Return [x, y] of the center of cell containing provided text 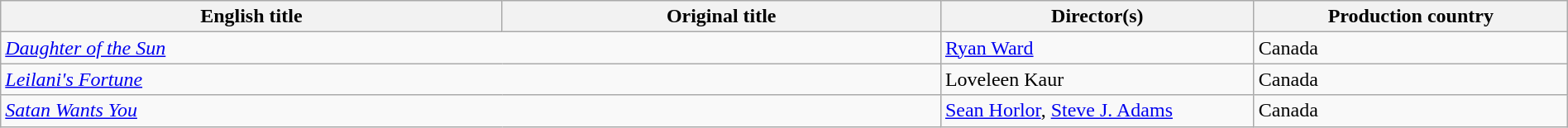
Satan Wants You [471, 111]
Director(s) [1097, 17]
Ryan Ward [1097, 48]
Leilani's Fortune [471, 79]
Original title [721, 17]
Loveleen Kaur [1097, 79]
Production country [1411, 17]
Daughter of the Sun [471, 48]
Sean Horlor, Steve J. Adams [1097, 111]
English title [251, 17]
